Extract the [X, Y] coordinate from the center of the cell holding the provided text.  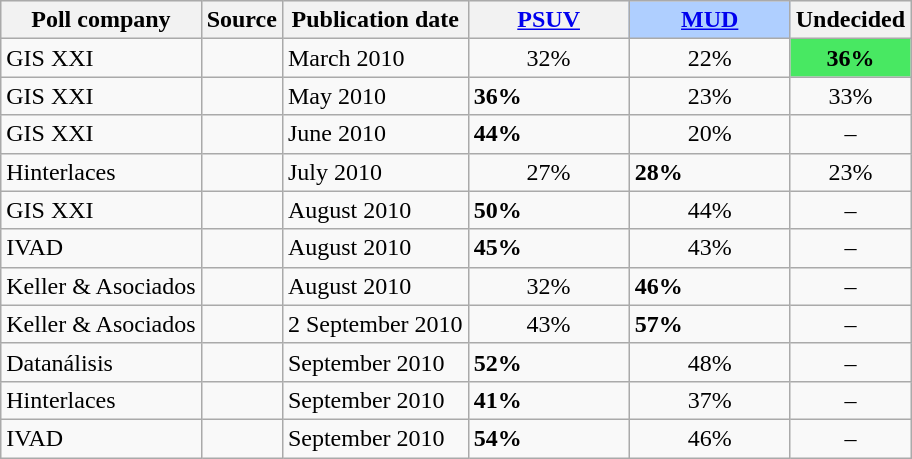
MUD [710, 20]
Undecided [850, 20]
48% [710, 362]
50% [548, 210]
Datanálisis [101, 362]
22% [710, 58]
March 2010 [375, 58]
33% [850, 96]
Publication date [375, 20]
41% [548, 400]
July 2010 [375, 172]
37% [710, 400]
45% [548, 248]
20% [710, 134]
28% [710, 172]
52% [548, 362]
Poll company [101, 20]
2 September 2010 [375, 324]
27% [548, 172]
June 2010 [375, 134]
57% [710, 324]
PSUV [548, 20]
May 2010 [375, 96]
Source [242, 20]
54% [548, 438]
